Identify which cell holds the provided text, then report its (x, y) central coordinate. 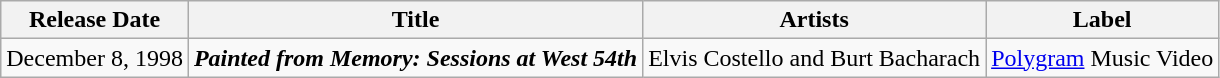
Painted from Memory: Sessions at West 54th (415, 58)
Polygram Music Video (1102, 58)
Artists (814, 20)
Title (415, 20)
Release Date (95, 20)
December 8, 1998 (95, 58)
Elvis Costello and Burt Bacharach (814, 58)
Label (1102, 20)
